For the text-containing cell, return its midpoint in [x, y] coordinate format. 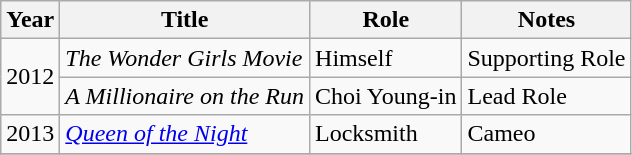
2012 [30, 77]
Queen of the Night [185, 134]
Locksmith [386, 134]
2013 [30, 134]
The Wonder Girls Movie [185, 58]
A Millionaire on the Run [185, 96]
Lead Role [546, 96]
Notes [546, 20]
Cameo [546, 134]
Supporting Role [546, 58]
Role [386, 20]
Year [30, 20]
Himself [386, 58]
Title [185, 20]
Choi Young-in [386, 96]
